Provide the [X, Y] coordinate of the cell's center where the given text is located.  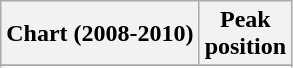
Peakposition [245, 34]
Chart (2008-2010) [100, 34]
